Extract the [x, y] coordinate from the center of the cell holding the provided text.  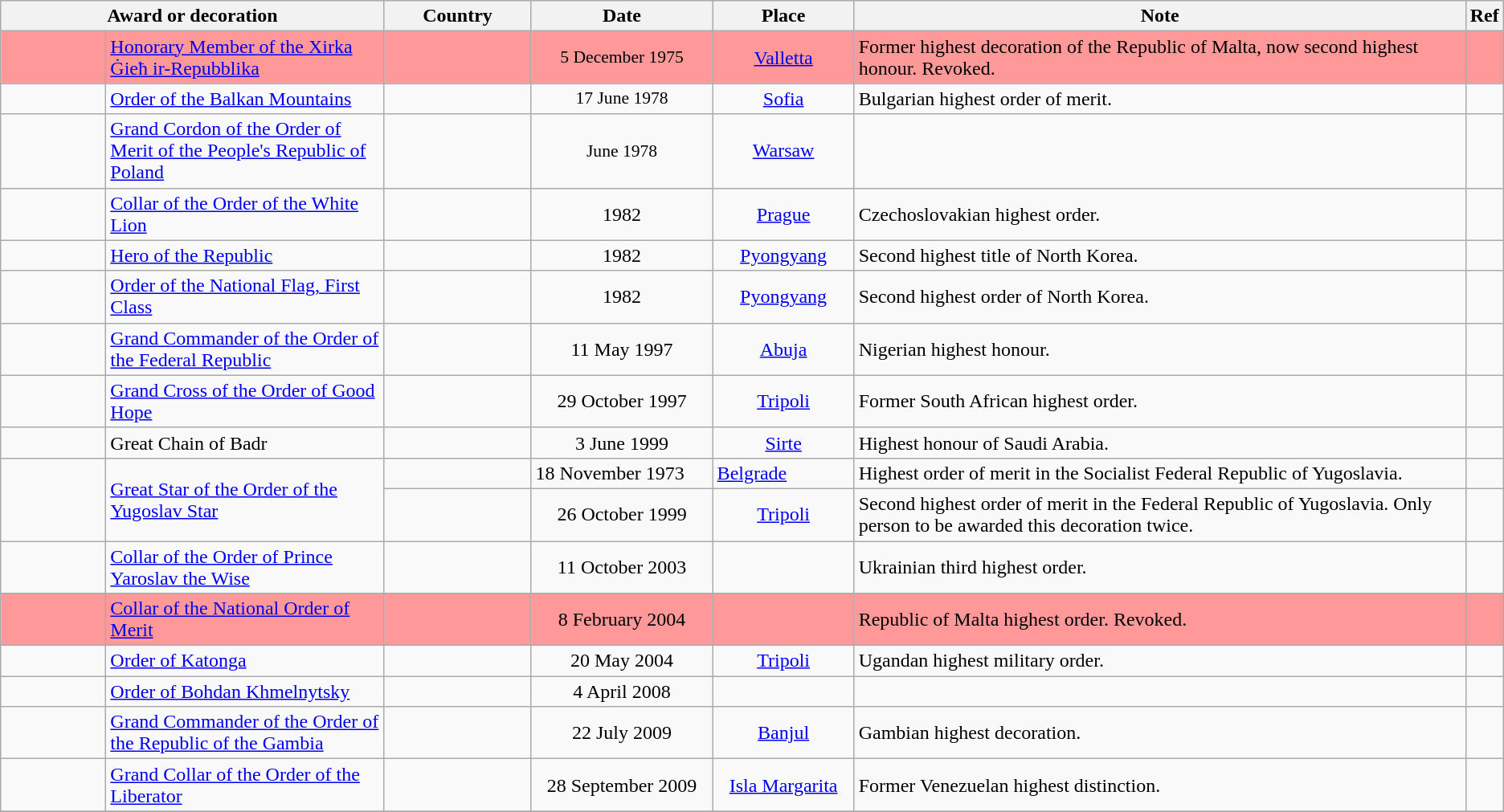
Collar of the Order of the White Lion [245, 214]
Collar of the Order of Prince Yaroslav the Wise [245, 567]
Grand Cross of the Order of Good Hope [245, 402]
Award or decoration [193, 16]
Czechoslovakian highest order. [1160, 214]
3 June 1999 [622, 443]
Order of Katonga [245, 661]
Nigerian highest honour. [1160, 349]
5 December 1975 [622, 58]
Note [1160, 16]
Country [458, 16]
11 October 2003 [622, 567]
18 November 1973 [622, 473]
Warsaw [783, 151]
Ugandan highest military order. [1160, 661]
29 October 1997 [622, 402]
17 June 1978 [622, 99]
Ukrainian third highest order. [1160, 567]
Grand Collar of the Order of the Liberator [245, 785]
Sirte [783, 443]
Former South African highest order. [1160, 402]
Order of the Balkan Mountains [245, 99]
Bulgarian highest order of merit. [1160, 99]
Banjul [783, 732]
Order of the National Flag, First Class [245, 297]
Valletta [783, 58]
28 September 2009 [622, 785]
Collar of the National Order of Merit [245, 620]
Belgrade [783, 473]
Former Venezuelan highest distinction. [1160, 785]
Second highest order of North Korea. [1160, 297]
Isla Margarita [783, 785]
Date [622, 16]
Highest honour of Saudi Arabia. [1160, 443]
Highest order of merit in the Socialist Federal Republic of Yugoslavia. [1160, 473]
Abuja [783, 349]
Grand Cordon of the Order of Merit of the People's Republic of Poland [245, 151]
Place [783, 16]
Second highest order of merit in the Federal Republic of Yugoslavia. Only person to be awarded this decoration twice. [1160, 514]
Honorary Member of the Xirka Ġieħ ir-Repubblika [245, 58]
Hero of the Republic [245, 255]
8 February 2004 [622, 620]
Order of Bohdan Khmelnytsky [245, 692]
11 May 1997 [622, 349]
Prague [783, 214]
Gambian highest decoration. [1160, 732]
22 July 2009 [622, 732]
Grand Commander of the Order of the Republic of the Gambia [245, 732]
Republic of Malta highest order. Revoked. [1160, 620]
Great Chain of Badr [245, 443]
Grand Commander of the Order of the Federal Republic [245, 349]
June 1978 [622, 151]
Great Star of the Order of the Yugoslav Star [245, 500]
Sofia [783, 99]
Ref [1485, 16]
Second highest title of North Korea. [1160, 255]
26 October 1999 [622, 514]
20 May 2004 [622, 661]
Former highest decoration of the Republic of Malta, now second highest honour. Revoked. [1160, 58]
4 April 2008 [622, 692]
